Extract the [X, Y] coordinate from the center of the cell holding the provided text.  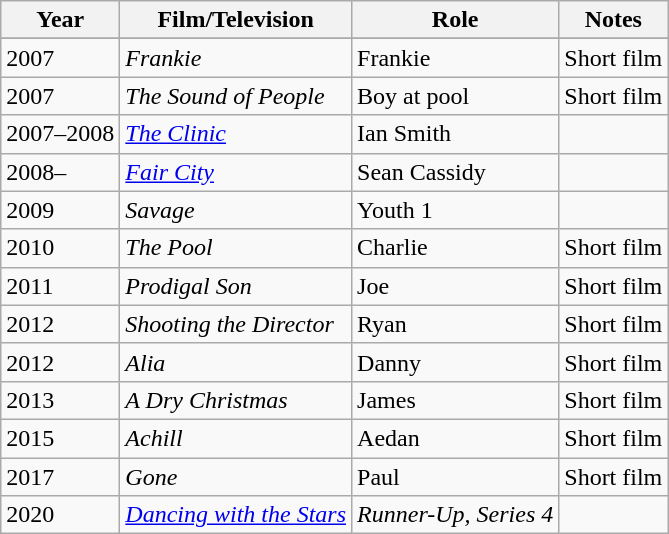
Gone [236, 477]
2011 [60, 286]
Ryan [456, 324]
Charlie [456, 248]
Runner-Up, Series 4 [456, 515]
Dancing with the Stars [236, 515]
2010 [60, 248]
2007–2008 [60, 134]
The Clinic [236, 134]
Notes [614, 20]
A Dry Christmas [236, 400]
Sean Cassidy [456, 172]
James [456, 400]
Joe [456, 286]
Prodigal Son [236, 286]
Boy at pool [456, 96]
Role [456, 20]
Ian Smith [456, 134]
2009 [60, 210]
2017 [60, 477]
2008– [60, 172]
Alia [236, 362]
The Sound of People [236, 96]
Savage [236, 210]
The Pool [236, 248]
2015 [60, 438]
Film/Television [236, 20]
Aedan [456, 438]
Paul [456, 477]
2013 [60, 400]
Danny [456, 362]
2020 [60, 515]
Year [60, 20]
Shooting the Director [236, 324]
Achill [236, 438]
Fair City [236, 172]
Youth 1 [456, 210]
